Extract the [x, y] coordinate from the center of the cell holding the provided text.  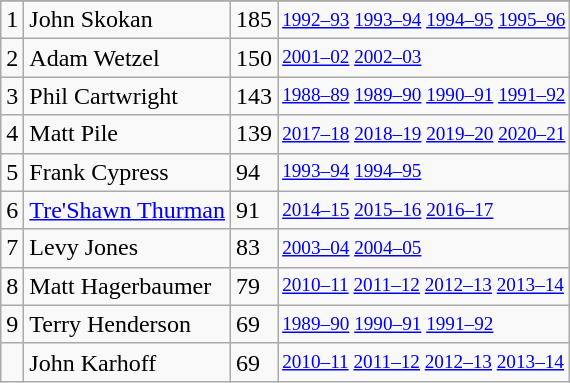
83 [254, 248]
185 [254, 20]
1989–90 1990–91 1991–92 [424, 324]
6 [12, 210]
79 [254, 286]
150 [254, 58]
Adam Wetzel [128, 58]
Matt Pile [128, 134]
91 [254, 210]
2001–02 2002–03 [424, 58]
Terry Henderson [128, 324]
7 [12, 248]
Frank Cypress [128, 172]
2 [12, 58]
Phil Cartwright [128, 96]
94 [254, 172]
2017–18 2018–19 2019–20 2020–21 [424, 134]
8 [12, 286]
Levy Jones [128, 248]
John Karhoff [128, 362]
Tre'Shawn Thurman [128, 210]
3 [12, 96]
2014–15 2015–16 2016–17 [424, 210]
John Skokan [128, 20]
139 [254, 134]
4 [12, 134]
1988–89 1989–90 1990–91 1991–92 [424, 96]
9 [12, 324]
143 [254, 96]
1993–94 1994–95 [424, 172]
Matt Hagerbaumer [128, 286]
5 [12, 172]
1992–93 1993–94 1994–95 1995–96 [424, 20]
1 [12, 20]
2003–04 2004–05 [424, 248]
